From the cell containing the given text, extract its center point as [X, Y] coordinate. 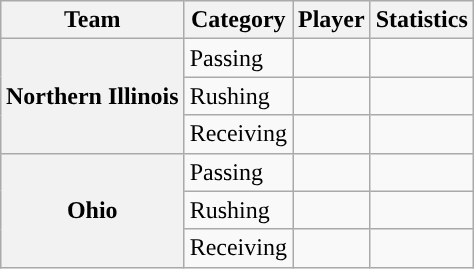
Category [238, 20]
Ohio [92, 210]
Statistics [422, 20]
Player [331, 20]
Team [92, 20]
Northern Illinois [92, 96]
